Scan for the cell matching the given text and deliver its [X, Y] coordinate at center. 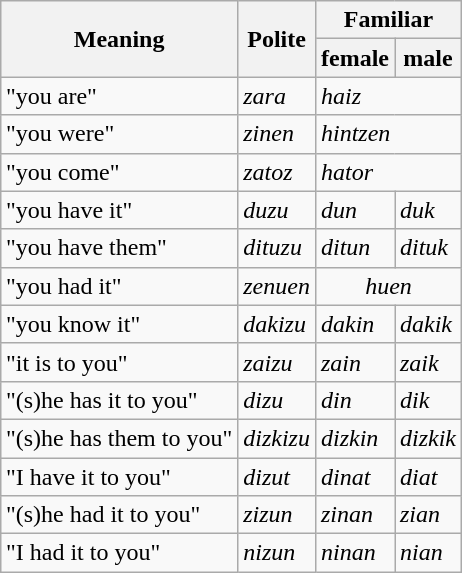
dakin [354, 324]
zatoz [277, 172]
nizun [277, 553]
"it is to you" [118, 362]
zinen [277, 134]
dizu [277, 400]
din [354, 400]
Familiar [388, 20]
"(s)he has them to you" [118, 438]
zaizu [277, 362]
dakizu [277, 324]
dituk [428, 248]
male [428, 58]
"you come" [118, 172]
zara [277, 96]
ninan [354, 553]
zizun [277, 515]
zain [354, 362]
zinan [354, 515]
dizut [277, 477]
"I had it to you" [118, 553]
hintzen [388, 134]
"I have it to you" [118, 477]
hator [388, 172]
zian [428, 515]
dakik [428, 324]
dinat [354, 477]
female [354, 58]
duzu [277, 210]
Meaning [118, 39]
duk [428, 210]
dituzu [277, 248]
dizkik [428, 438]
dik [428, 400]
zaik [428, 362]
"you have them" [118, 248]
"you are" [118, 96]
nian [428, 553]
zenuen [277, 286]
huen [388, 286]
dizkizu [277, 438]
"you have it" [118, 210]
Polite [277, 39]
haiz [388, 96]
ditun [354, 248]
"(s)he had it to you" [118, 515]
"you were" [118, 134]
dizkin [354, 438]
diat [428, 477]
"you had it" [118, 286]
"you know it" [118, 324]
dun [354, 210]
"(s)he has it to you" [118, 400]
